Output the (x, y) coordinate of the center of the cell containing the given text.  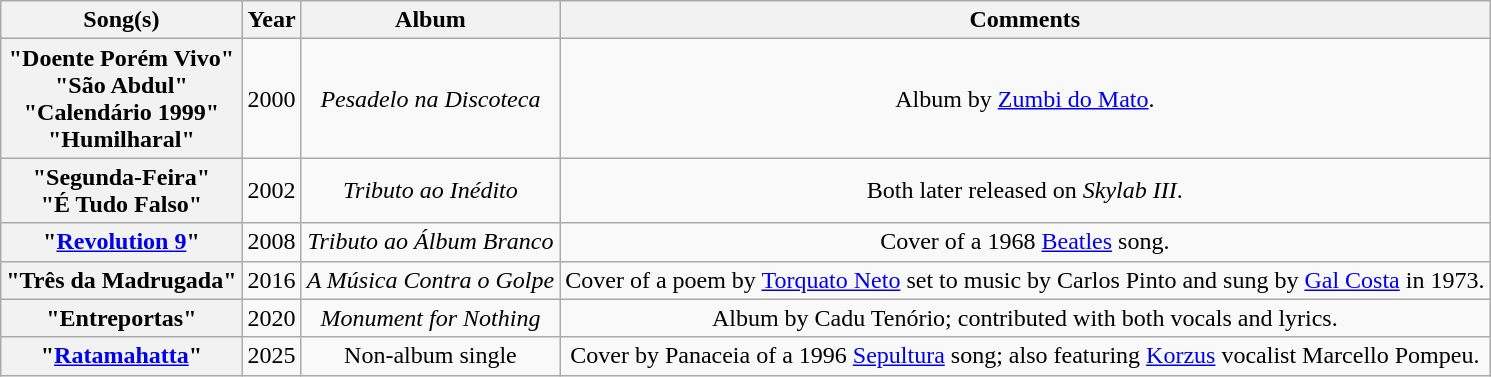
"Ratamahatta" (122, 356)
"Três da Madrugada" (122, 280)
"Doente Porém Vivo""São Abdul""Calendário 1999""Humilharal" (122, 98)
Tributo ao Álbum Branco (430, 242)
2016 (272, 280)
Non-album single (430, 356)
Tributo ao Inédito (430, 190)
2025 (272, 356)
A Música Contra o Golpe (430, 280)
Album by Cadu Tenório; contributed with both vocals and lyrics. (1025, 318)
2020 (272, 318)
"Entreportas" (122, 318)
Comments (1025, 20)
"Segunda-Feira""É Tudo Falso" (122, 190)
2008 (272, 242)
2002 (272, 190)
"Revolution 9" (122, 242)
Both later released on Skylab III. (1025, 190)
Cover of a poem by Torquato Neto set to music by Carlos Pinto and sung by Gal Costa in 1973. (1025, 280)
Year (272, 20)
Album by Zumbi do Mato. (1025, 98)
Monument for Nothing (430, 318)
Song(s) (122, 20)
Pesadelo na Discoteca (430, 98)
2000 (272, 98)
Cover of a 1968 Beatles song. (1025, 242)
Album (430, 20)
Cover by Panaceia of a 1996 Sepultura song; also featuring Korzus vocalist Marcello Pompeu. (1025, 356)
